Extract the (x, y) coordinate from the center of the cell holding the provided text.  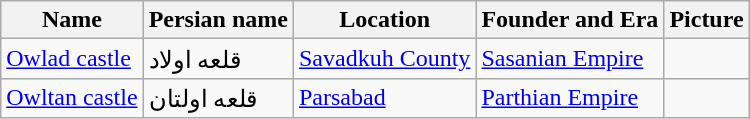
Persian name (218, 20)
Parthian Empire (570, 98)
Location (384, 20)
Picture (706, 20)
Owltan castle (72, 98)
Sasanian Empire (570, 59)
قلعه اولتان (218, 98)
قلعه اولاد (218, 59)
Savadkuh County (384, 59)
Name (72, 20)
Parsabad (384, 98)
Founder and Era (570, 20)
Owlad castle (72, 59)
